Locate the cell with the specified text and output its (x, y) center coordinate. 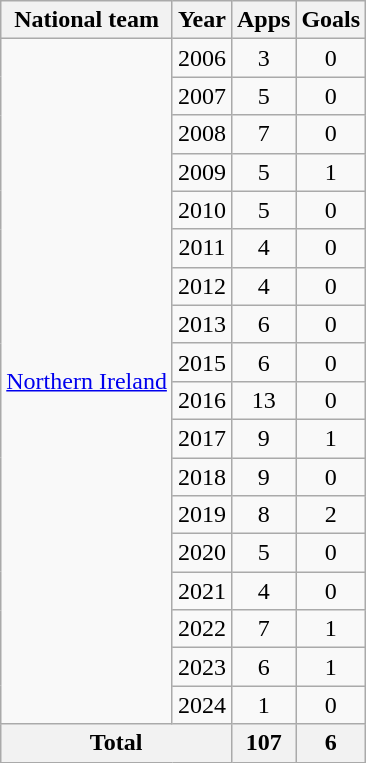
2 (331, 515)
2009 (202, 172)
2023 (202, 667)
2012 (202, 286)
2006 (202, 58)
2020 (202, 553)
Goals (331, 20)
2007 (202, 96)
2016 (202, 400)
National team (87, 20)
2011 (202, 248)
2015 (202, 362)
2008 (202, 134)
2018 (202, 477)
Year (202, 20)
2010 (202, 210)
2013 (202, 324)
Apps (263, 20)
2019 (202, 515)
2024 (202, 705)
107 (263, 743)
13 (263, 400)
2017 (202, 438)
2021 (202, 591)
8 (263, 515)
2022 (202, 629)
Total (116, 743)
Northern Ireland (87, 382)
3 (263, 58)
